Scan for the cell matching the given text and deliver its [X, Y] coordinate at center. 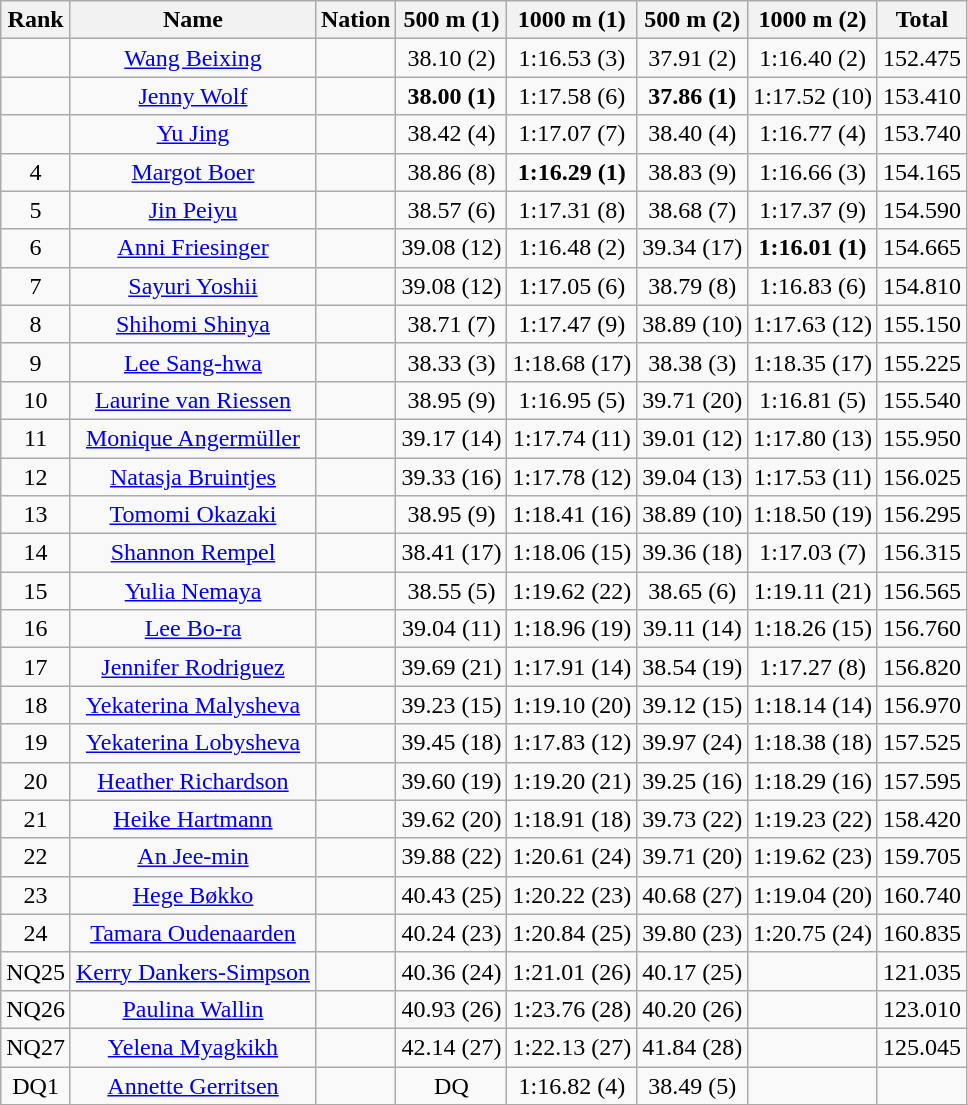
37.91 (2) [692, 58]
40.36 (24) [452, 971]
Jin Peiyu [192, 210]
152.475 [922, 58]
NQ25 [36, 971]
1:17.37 (9) [813, 210]
1:16.77 (4) [813, 134]
Yelena Myagkikh [192, 1047]
37.86 (1) [692, 96]
1:17.53 (11) [813, 477]
156.565 [922, 591]
Sayuri Yoshii [192, 286]
Yekaterina Lobysheva [192, 743]
153.740 [922, 134]
39.04 (11) [452, 629]
6 [36, 248]
1:18.06 (15) [572, 553]
39.73 (22) [692, 819]
155.540 [922, 400]
156.315 [922, 553]
Margot Boer [192, 172]
21 [36, 819]
NQ27 [36, 1047]
1:20.22 (23) [572, 895]
39.33 (16) [452, 477]
160.835 [922, 933]
DQ [452, 1085]
1:17.47 (9) [572, 324]
1:22.13 (27) [572, 1047]
39.11 (14) [692, 629]
5 [36, 210]
4 [36, 172]
38.40 (4) [692, 134]
1:17.05 (6) [572, 286]
1:16.48 (2) [572, 248]
40.20 (26) [692, 1009]
Yekaterina Malysheva [192, 705]
40.24 (23) [452, 933]
1:17.63 (12) [813, 324]
1:19.04 (20) [813, 895]
39.62 (20) [452, 819]
Rank [36, 20]
18 [36, 705]
39.80 (23) [692, 933]
1:21.01 (26) [572, 971]
Lee Sang-hwa [192, 362]
1:18.26 (15) [813, 629]
125.045 [922, 1047]
1:17.27 (8) [813, 667]
39.45 (18) [452, 743]
Lee Bo-ra [192, 629]
1:19.23 (22) [813, 819]
1:23.76 (28) [572, 1009]
38.86 (8) [452, 172]
1:19.10 (20) [572, 705]
38.00 (1) [452, 96]
1000 m (1) [572, 20]
38.55 (5) [452, 591]
11 [36, 438]
1:18.14 (14) [813, 705]
38.65 (6) [692, 591]
1:18.35 (17) [813, 362]
1:16.53 (3) [572, 58]
10 [36, 400]
1:17.03 (7) [813, 553]
Yulia Nemaya [192, 591]
Anni Friesinger [192, 248]
1:19.11 (21) [813, 591]
Natasja Bruintjes [192, 477]
1:16.66 (3) [813, 172]
38.71 (7) [452, 324]
Paulina Wallin [192, 1009]
1:19.62 (23) [813, 857]
8 [36, 324]
500 m (2) [692, 20]
38.49 (5) [692, 1085]
7 [36, 286]
154.665 [922, 248]
40.68 (27) [692, 895]
1:18.38 (18) [813, 743]
1:16.40 (2) [813, 58]
40.43 (25) [452, 895]
1000 m (2) [813, 20]
1:20.84 (25) [572, 933]
1:19.20 (21) [572, 781]
DQ1 [36, 1085]
160.740 [922, 895]
154.810 [922, 286]
17 [36, 667]
19 [36, 743]
Shannon Rempel [192, 553]
Total [922, 20]
121.035 [922, 971]
1:18.96 (19) [572, 629]
An Jee-min [192, 857]
38.54 (19) [692, 667]
1:17.78 (12) [572, 477]
Tomomi Okazaki [192, 515]
Monique Angermüller [192, 438]
38.10 (2) [452, 58]
22 [36, 857]
Heike Hartmann [192, 819]
38.68 (7) [692, 210]
Jennifer Rodriguez [192, 667]
1:20.61 (24) [572, 857]
15 [36, 591]
Wang Beixing [192, 58]
1:17.07 (7) [572, 134]
1:19.62 (22) [572, 591]
156.760 [922, 629]
1:17.80 (13) [813, 438]
1:17.52 (10) [813, 96]
38.57 (6) [452, 210]
1:17.83 (12) [572, 743]
Kerry Dankers-Simpson [192, 971]
156.820 [922, 667]
14 [36, 553]
13 [36, 515]
156.970 [922, 705]
155.150 [922, 324]
1:17.31 (8) [572, 210]
39.97 (24) [692, 743]
Jenny Wolf [192, 96]
1:16.81 (5) [813, 400]
16 [36, 629]
40.17 (25) [692, 971]
1:17.74 (11) [572, 438]
158.420 [922, 819]
38.33 (3) [452, 362]
123.010 [922, 1009]
1:18.29 (16) [813, 781]
39.36 (18) [692, 553]
39.69 (21) [452, 667]
1:18.50 (19) [813, 515]
155.950 [922, 438]
154.590 [922, 210]
Shihomi Shinya [192, 324]
39.25 (16) [692, 781]
38.83 (9) [692, 172]
38.79 (8) [692, 286]
39.88 (22) [452, 857]
1:18.41 (16) [572, 515]
Annette Gerritsen [192, 1085]
39.34 (17) [692, 248]
1:18.68 (17) [572, 362]
Yu Jing [192, 134]
155.225 [922, 362]
Tamara Oudenaarden [192, 933]
157.595 [922, 781]
40.93 (26) [452, 1009]
38.42 (4) [452, 134]
1:18.91 (18) [572, 819]
38.38 (3) [692, 362]
39.23 (15) [452, 705]
39.12 (15) [692, 705]
38.41 (17) [452, 553]
23 [36, 895]
1:17.91 (14) [572, 667]
39.04 (13) [692, 477]
12 [36, 477]
39.17 (14) [452, 438]
42.14 (27) [452, 1047]
39.60 (19) [452, 781]
157.525 [922, 743]
39.01 (12) [692, 438]
9 [36, 362]
Nation [355, 20]
Name [192, 20]
Heather Richardson [192, 781]
1:16.95 (5) [572, 400]
1:20.75 (24) [813, 933]
156.295 [922, 515]
1:17.58 (6) [572, 96]
1:16.82 (4) [572, 1085]
Hege Bøkko [192, 895]
1:16.01 (1) [813, 248]
24 [36, 933]
41.84 (28) [692, 1047]
Laurine van Riessen [192, 400]
500 m (1) [452, 20]
153.410 [922, 96]
1:16.29 (1) [572, 172]
NQ26 [36, 1009]
154.165 [922, 172]
1:16.83 (6) [813, 286]
156.025 [922, 477]
20 [36, 781]
159.705 [922, 857]
